Determine the (X, Y) coordinate at the center of the cell enclosing the given text.  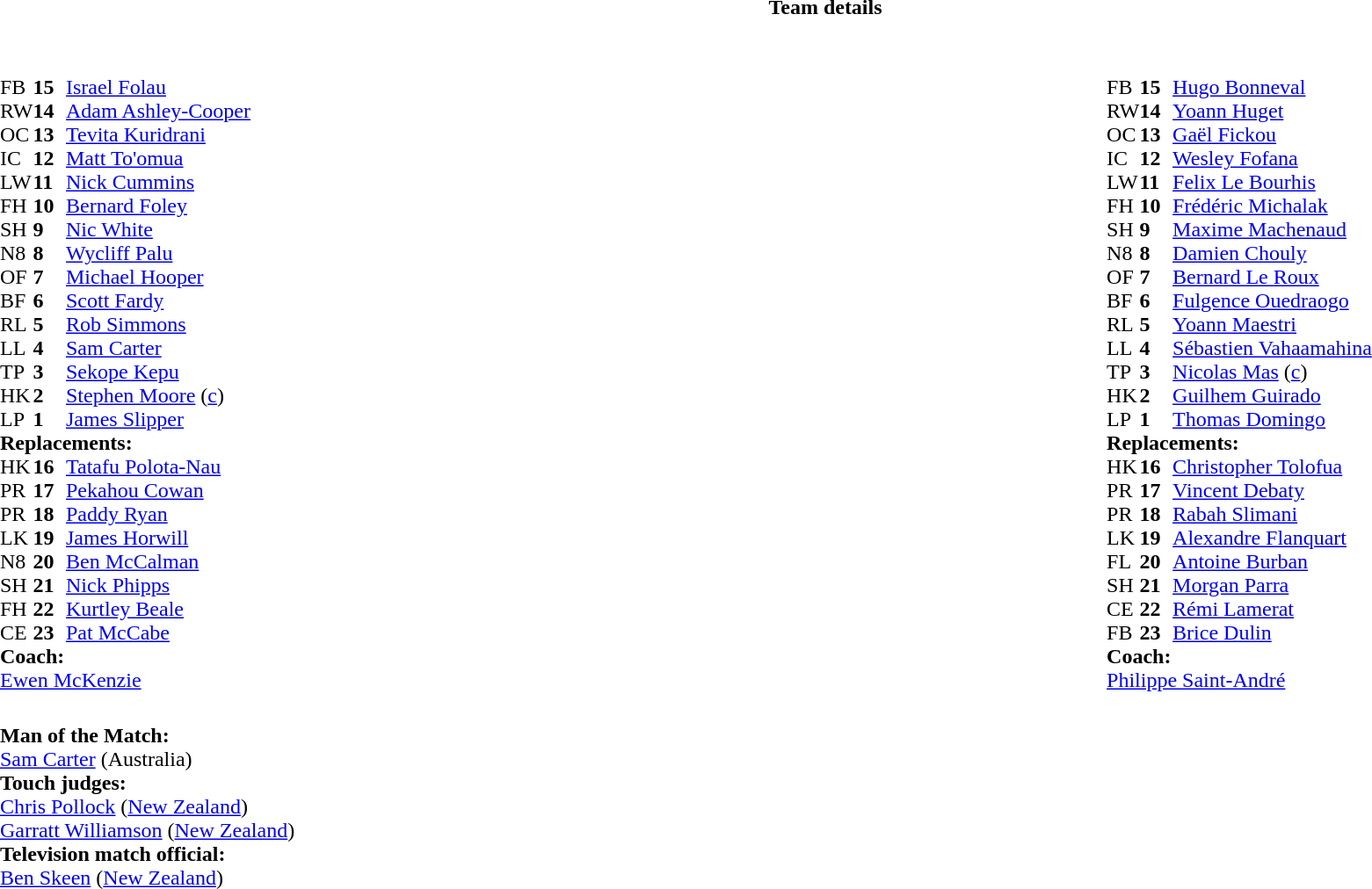
Felix Le Bourhis (1273, 183)
Nick Cummins (158, 183)
Fulgence Ouedraogo (1273, 300)
Christopher Tolofua (1273, 467)
Bernard Foley (158, 206)
Matt To'omua (158, 158)
Nicolas Mas (c) (1273, 372)
Antoine Burban (1273, 562)
Morgan Parra (1273, 585)
Guilhem Guirado (1273, 395)
Scott Fardy (158, 300)
Israel Folau (158, 88)
Maxime Machenaud (1273, 230)
Paddy Ryan (158, 515)
Rabah Slimani (1273, 515)
Ewen McKenzie (125, 680)
Nic White (158, 230)
Thomas Domingo (1273, 420)
Hugo Bonneval (1273, 88)
Tatafu Polota-Nau (158, 467)
Pekahou Cowan (158, 490)
Gaël Fickou (1273, 135)
James Horwill (158, 538)
Sekope Kepu (158, 372)
Pat McCabe (158, 632)
Yoann Maestri (1273, 325)
Ben McCalman (158, 562)
Nick Phipps (158, 585)
Sébastien Vahaamahina (1273, 348)
Yoann Huget (1273, 111)
Rob Simmons (158, 325)
FL (1123, 562)
Kurtley Beale (158, 610)
Sam Carter (158, 348)
Alexandre Flanquart (1273, 538)
James Slipper (158, 420)
Damien Chouly (1273, 253)
Stephen Moore (c) (158, 395)
Rémi Lamerat (1273, 610)
Wycliff Palu (158, 253)
Adam Ashley-Cooper (158, 111)
Frédéric Michalak (1273, 206)
Bernard Le Roux (1273, 278)
Michael Hooper (158, 278)
Vincent Debaty (1273, 490)
Brice Dulin (1273, 632)
Philippe Saint-André (1239, 680)
Tevita Kuridrani (158, 135)
Wesley Fofana (1273, 158)
